For the text-containing cell, return its midpoint in [x, y] coordinate format. 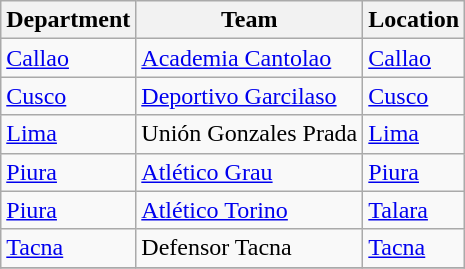
Deportivo Garcilaso [250, 96]
Talara [414, 210]
Atlético Torino [250, 210]
Unión Gonzales Prada [250, 134]
Department [68, 20]
Academia Cantolao [250, 58]
Team [250, 20]
Location [414, 20]
Defensor Tacna [250, 248]
Atlético Grau [250, 172]
